Determine the [x, y] coordinate at the center of the cell enclosing the given text.  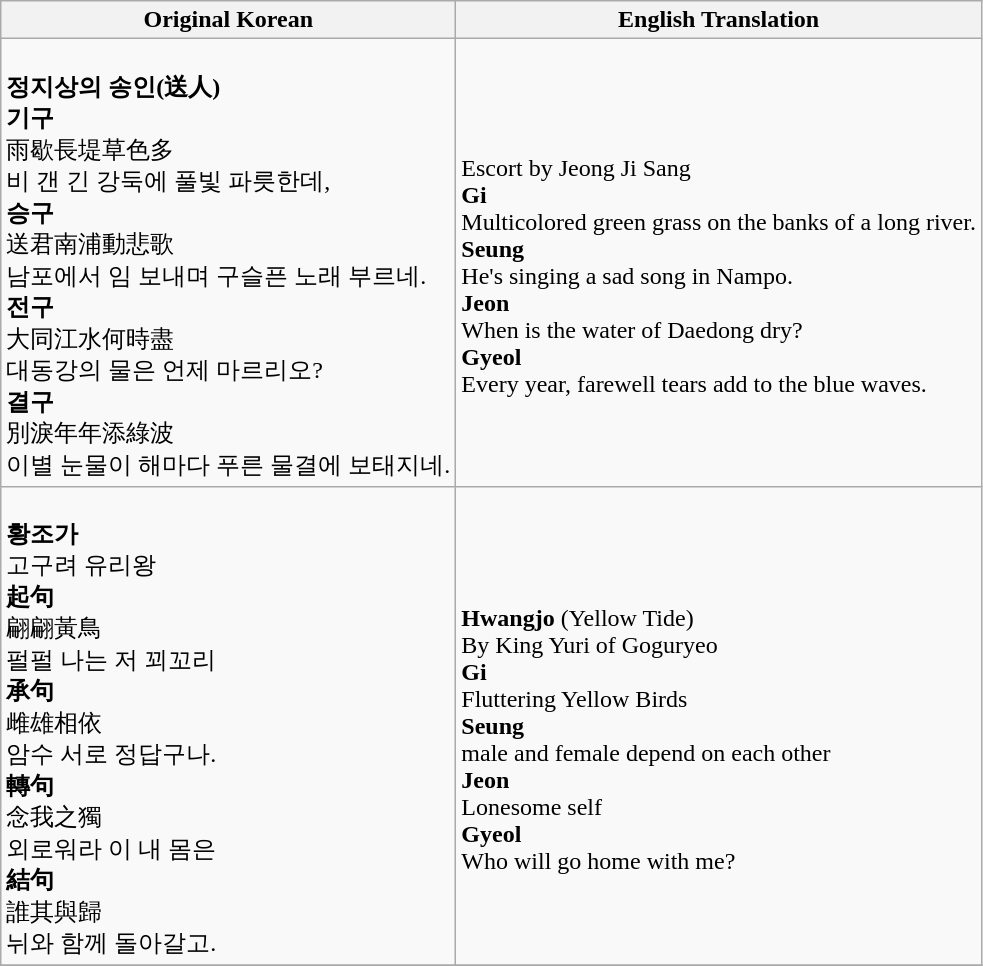
Original Korean [228, 20]
황조가고구려 유리왕起句翩翩黃鳥펄펄 나는 저 꾀꼬리承句雌雄相依암수 서로 정답구나.轉句念我之獨외로워라 이 내 몸은結句誰其與歸뉘와 함께 돌아갈고. [228, 726]
English Translation [719, 20]
정지상의 송인(送人)기구雨歇長堤草色多비 갠 긴 강둑에 풀빛 파릇한데,승구送君南浦動悲歌남포에서 임 보내며 구슬픈 노래 부르네.전구大同江水何時盡대동강의 물은 언제 마르리오?결구別淚年年添綠波이별 눈물이 해마다 푸른 물결에 보태지네. [228, 263]
